Scan for the cell matching the given text and deliver its (x, y) coordinate at center. 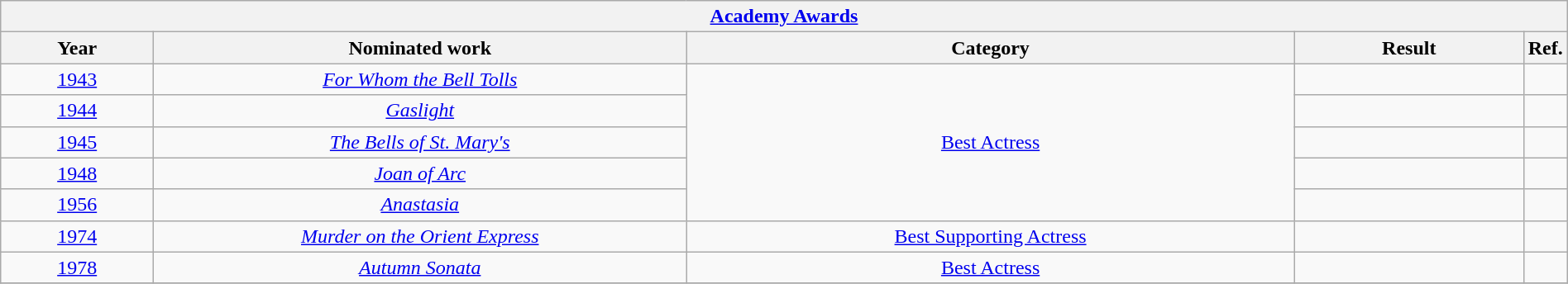
Autumn Sonata (420, 267)
1948 (78, 173)
Year (78, 48)
Ref. (1545, 48)
Nominated work (420, 48)
Academy Awards (784, 17)
The Bells of St. Mary's (420, 142)
For Whom the Bell Tolls (420, 79)
Anastasia (420, 205)
1974 (78, 236)
1943 (78, 79)
1978 (78, 267)
1944 (78, 111)
Gaslight (420, 111)
1956 (78, 205)
1945 (78, 142)
Best Supporting Actress (991, 236)
Result (1409, 48)
Murder on the Orient Express (420, 236)
Joan of Arc (420, 173)
Category (991, 48)
